Locate the cell with the specified text and output its (X, Y) center coordinate. 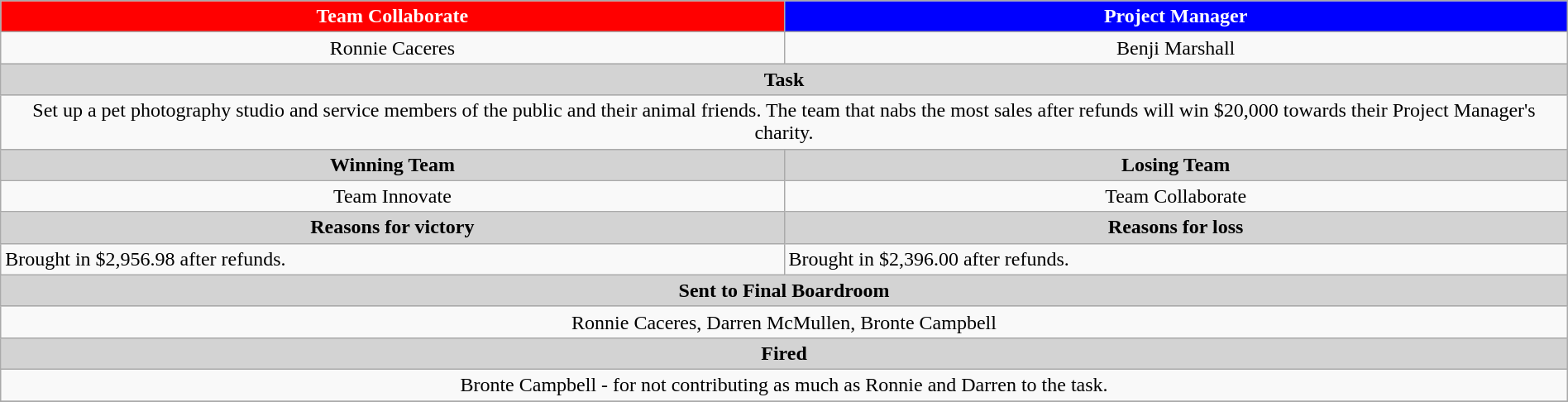
Ronnie Caceres (392, 48)
Task (784, 79)
Fired (784, 353)
Reasons for loss (1176, 227)
Brought in $2,956.98 after refunds. (392, 259)
Brought in $2,396.00 after refunds. (1176, 259)
Team Innovate (392, 196)
Losing Team (1176, 165)
Reasons for victory (392, 227)
Ronnie Caceres, Darren McMullen, Bronte Campbell (784, 322)
Sent to Final Boardroom (784, 290)
Winning Team (392, 165)
Benji Marshall (1176, 48)
Project Manager (1176, 17)
Bronte Campbell - for not contributing as much as Ronnie and Darren to the task. (784, 385)
